Return (x, y) of the center of cell containing provided text 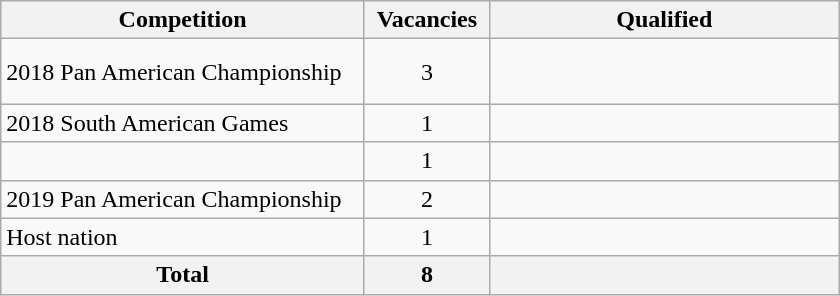
2018 South American Games (183, 123)
Total (183, 275)
3 (426, 72)
2018 Pan American Championship (183, 72)
Competition (183, 20)
2 (426, 199)
8 (426, 275)
Host nation (183, 237)
2019 Pan American Championship (183, 199)
Vacancies (426, 20)
Qualified (664, 20)
